Search for the cell housing the specified text and yield its (X, Y) center coordinate. 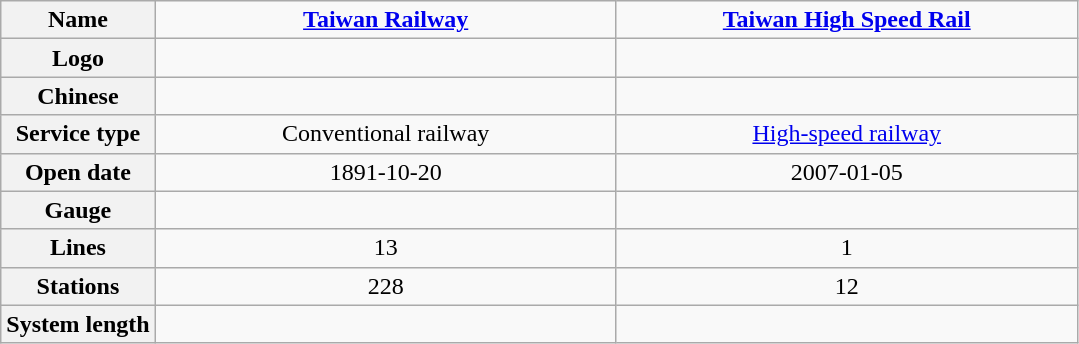
228 (386, 286)
Stations (78, 286)
1 (846, 248)
Chinese (78, 96)
Service type (78, 134)
1891-10-20 (386, 172)
Conventional railway (386, 134)
Logo (78, 58)
High-speed railway (846, 134)
2007-01-05 (846, 172)
13 (386, 248)
System length (78, 324)
Taiwan High Speed Rail (846, 20)
Lines (78, 248)
Name (78, 20)
12 (846, 286)
Gauge (78, 210)
Taiwan Railway (386, 20)
Open date (78, 172)
